Extract the (x, y) coordinate from the center of the cell holding the provided text.  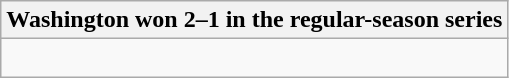
Washington won 2–1 in the regular-season series (254, 20)
